Capture the cell that displays the provided text and extract its (X, Y) central coordinate. 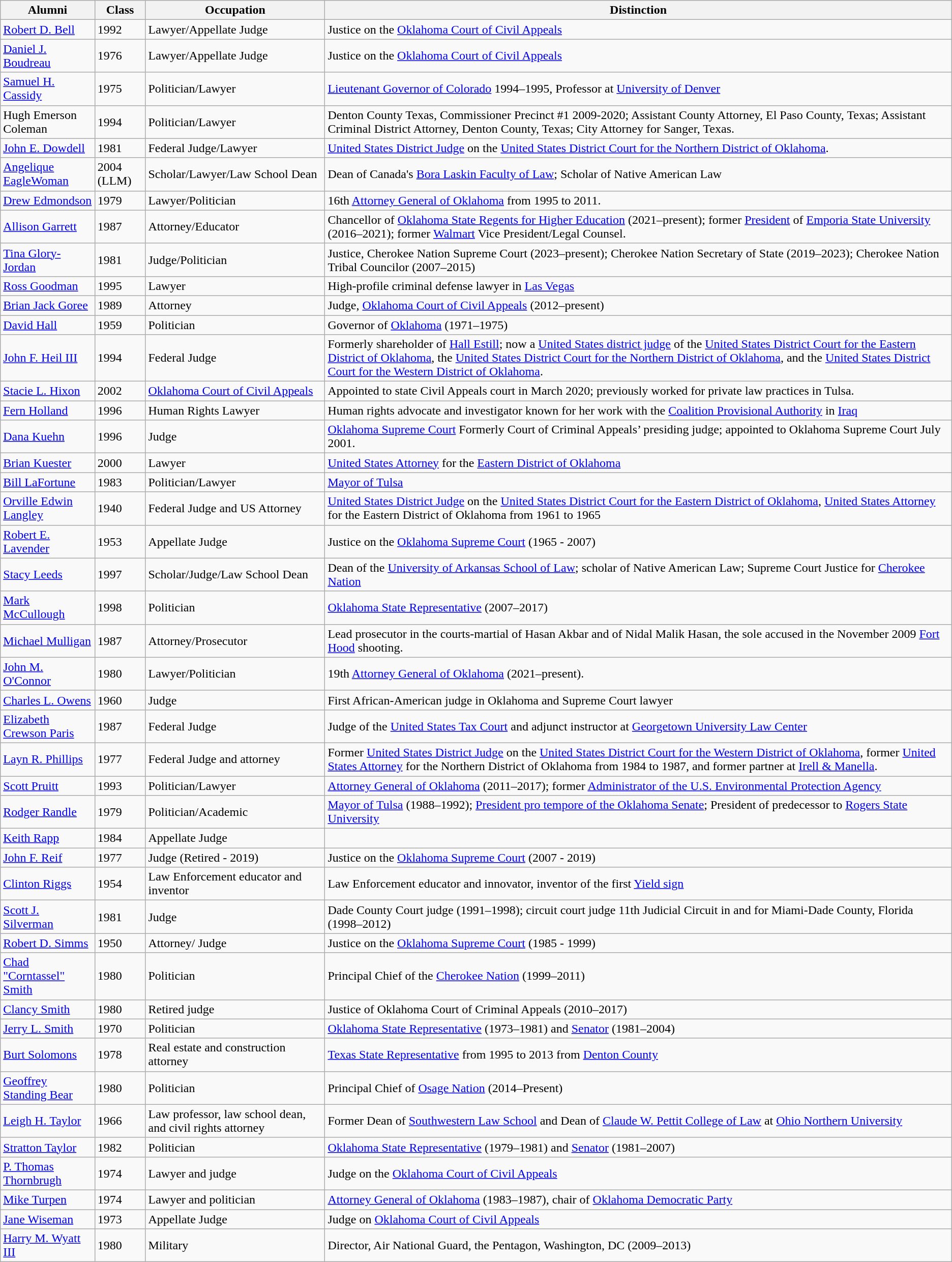
Alumni (48, 10)
Judge/Politician (235, 259)
Class (120, 10)
19th Attorney General of Oklahoma (2021–present). (638, 673)
Harry M. Wyatt III (48, 1245)
1959 (120, 325)
Scott Pruitt (48, 786)
David Hall (48, 325)
First African-American judge in Oklahoma and Supreme Court lawyer (638, 700)
Ross Goodman (48, 286)
Governor of Oklahoma (1971–1975) (638, 325)
Elizabeth Crewson Paris (48, 726)
Scott J. Silverman (48, 917)
2004 (LLM) (120, 174)
Military (235, 1245)
Federal Judge and US Attorney (235, 509)
Stacy Leeds (48, 575)
Scholar/Judge/Law School Dean (235, 575)
Clinton Riggs (48, 884)
1984 (120, 838)
1989 (120, 305)
Attorney/Educator (235, 227)
Lieutenant Governor of Colorado 1994–1995, Professor at University of Denver (638, 89)
1998 (120, 607)
Justice on the Oklahoma Supreme Court (1985 - 1999) (638, 943)
Distinction (638, 10)
1995 (120, 286)
Layn R. Phillips (48, 759)
Brian Kuester (48, 463)
Attorney/Prosecutor (235, 641)
Human Rights Lawyer (235, 410)
Clancy Smith (48, 1009)
Mike Turpen (48, 1199)
Oklahoma State Representative (2007–2017) (638, 607)
2002 (120, 391)
Lead prosecutor in the courts-martial of Hasan Akbar and of Nidal Malik Hasan, the sole accused in the November 2009 Fort Hood shooting. (638, 641)
Politician/Academic (235, 812)
Chad "Corntassel" Smith (48, 976)
Justice of Oklahoma Court of Criminal Appeals (2010–2017) (638, 1009)
16th Attorney General of Oklahoma from 1995 to 2011. (638, 200)
Federal Judge/Lawyer (235, 148)
Angelique EagleWoman (48, 174)
1993 (120, 786)
Allison Garrett (48, 227)
Law Enforcement educator and innovator, inventor of the first Yield sign (638, 884)
2000 (120, 463)
1992 (120, 30)
Leigh H. Taylor (48, 1121)
John M. O'Connor (48, 673)
1976 (120, 56)
Real estate and construction attorney (235, 1055)
Law Enforcement educator and inventor (235, 884)
Texas State Representative from 1995 to 2013 from Denton County (638, 1055)
Bill LaFortune (48, 482)
Jane Wiseman (48, 1219)
Jerry L. Smith (48, 1029)
Michael Mulligan (48, 641)
1953 (120, 541)
Law professor, law school dean, and civil rights attorney (235, 1121)
John E. Dowdell (48, 148)
Federal Judge and attorney (235, 759)
Oklahoma Court of Civil Appeals (235, 391)
Retired judge (235, 1009)
1970 (120, 1029)
1997 (120, 575)
Mayor of Tulsa (638, 482)
Attorney General of Oklahoma (1983–1987), chair of Oklahoma Democratic Party (638, 1199)
Lawyer and judge (235, 1173)
Oklahoma State Representative (1973–1981) and Senator (1981–2004) (638, 1029)
Judge, Oklahoma Court of Civil Appeals (2012–present) (638, 305)
Burt Solomons (48, 1055)
Attorney/ Judge (235, 943)
1940 (120, 509)
1983 (120, 482)
Appointed to state Civil Appeals court in March 2020; previously worked for private law practices in Tulsa. (638, 391)
Fern Holland (48, 410)
Attorney (235, 305)
Geoffrey Standing Bear (48, 1088)
Justice on the Oklahoma Supreme Court (2007 - 2019) (638, 858)
Principal Chief of Osage Nation (2014–Present) (638, 1088)
Rodger Randle (48, 812)
Former Dean of Southwestern Law School and Dean of Claude W. Pettit College of Law at Ohio Northern University (638, 1121)
Orville Edwin Langley (48, 509)
High-profile criminal defense lawyer in Las Vegas (638, 286)
Scholar/Lawyer/Law School Dean (235, 174)
Keith Rapp (48, 838)
Human rights advocate and investigator known for her work with the Coalition Provisional Authority in Iraq (638, 410)
1954 (120, 884)
Brian Jack Goree (48, 305)
Hugh Emerson Coleman (48, 122)
Dean of the University of Arkansas School of Law; scholar of Native American Law; Supreme Court Justice for Cherokee Nation (638, 575)
Principal Chief of the Cherokee Nation (1999–2011) (638, 976)
Director, Air National Guard, the Pentagon, Washington, DC (2009–2013) (638, 1245)
1960 (120, 700)
Attorney General of Oklahoma (2011–2017); former Administrator of the U.S. Environmental Protection Agency (638, 786)
Lawyer and politician (235, 1199)
Oklahoma Supreme Court Formerly Court of Criminal Appeals’ presiding judge; appointed to Oklahoma Supreme Court July 2001. (638, 436)
Robert D. Bell (48, 30)
Justice on the Oklahoma Supreme Court (1965 - 2007) (638, 541)
Judge of the United States Tax Court and adjunct instructor at Georgetown University Law Center (638, 726)
1950 (120, 943)
1973 (120, 1219)
Judge (Retired - 2019) (235, 858)
Stacie L. Hixon (48, 391)
Daniel J. Boudreau (48, 56)
Drew Edmondson (48, 200)
P. Thomas Thornbrugh (48, 1173)
Judge on Oklahoma Court of Civil Appeals (638, 1219)
Dade County Court judge (1991–1998); circuit court judge 11th Judicial Circuit in and for Miami-Dade County, Florida (1998–2012) (638, 917)
Tina Glory-Jordan (48, 259)
Robert E. Lavender (48, 541)
1966 (120, 1121)
United States District Judge on the United States District Court for the Northern District of Oklahoma. (638, 148)
John F. Reif (48, 858)
Mark McCullough (48, 607)
Dean of Canada's Bora Laskin Faculty of Law; Scholar of Native American Law (638, 174)
Judge on the Oklahoma Court of Civil Appeals (638, 1173)
Mayor of Tulsa (1988–1992); President pro tempore of the Oklahoma Senate; President of predecessor to Rogers State University (638, 812)
Stratton Taylor (48, 1147)
1975 (120, 89)
1978 (120, 1055)
Dana Kuehn (48, 436)
John F. Heil III (48, 358)
United States Attorney for the Eastern District of Oklahoma (638, 463)
1982 (120, 1147)
Occupation (235, 10)
Justice, Cherokee Nation Supreme Court (2023–present); Cherokee Nation Secretary of State (2019–2023); Cherokee Nation Tribal Councilor (2007–2015) (638, 259)
Samuel H. Cassidy (48, 89)
Charles L. Owens (48, 700)
Robert D. Simms (48, 943)
Oklahoma State Representative (1979–1981) and Senator (1981–2007) (638, 1147)
